Locate the cell with the specified text and output its [X, Y] center coordinate. 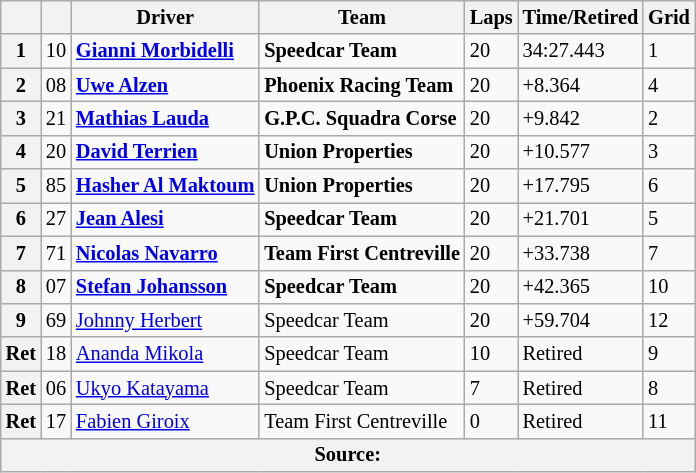
Team [362, 17]
11 [669, 421]
12 [669, 320]
Nicolas Navarro [165, 253]
27 [56, 219]
08 [56, 85]
Fabien Giroix [165, 421]
+59.704 [581, 320]
21 [56, 118]
17 [56, 421]
+17.795 [581, 186]
Uwe Alzen [165, 85]
18 [56, 354]
+9.842 [581, 118]
Time/Retired [581, 17]
Mathias Lauda [165, 118]
Source: [348, 455]
0 [492, 421]
Laps [492, 17]
Driver [165, 17]
David Terrien [165, 152]
71 [56, 253]
Ananda Mikola [165, 354]
Hasher Al Maktoum [165, 186]
+33.738 [581, 253]
Jean Alesi [165, 219]
06 [56, 388]
+21.701 [581, 219]
Phoenix Racing Team [362, 85]
Johnny Herbert [165, 320]
07 [56, 287]
Gianni Morbidelli [165, 51]
+10.577 [581, 152]
G.P.C. Squadra Corse [362, 118]
+8.364 [581, 85]
Ukyo Katayama [165, 388]
Grid [669, 17]
Stefan Johansson [165, 287]
34:27.443 [581, 51]
85 [56, 186]
69 [56, 320]
+42.365 [581, 287]
